Determine the [X, Y] coordinate at the center of the cell enclosing the given text.  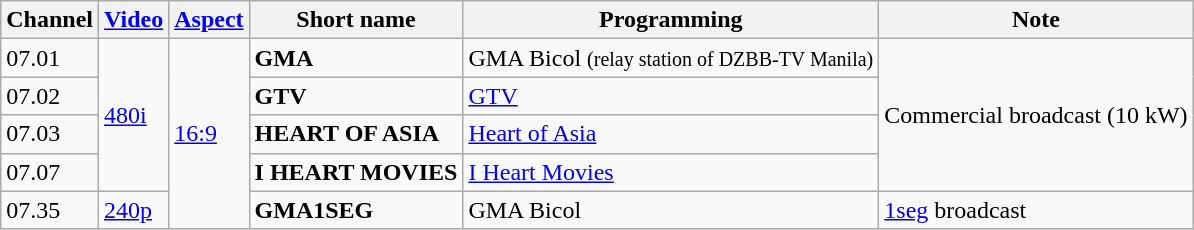
Channel [50, 20]
Heart of Asia [671, 134]
07.03 [50, 134]
GMA1SEG [356, 210]
GMA Bicol [671, 210]
Commercial broadcast (10 kW) [1036, 115]
I HEART MOVIES [356, 172]
07.02 [50, 96]
1seg broadcast [1036, 210]
07.35 [50, 210]
HEART OF ASIA [356, 134]
I Heart Movies [671, 172]
16:9 [209, 134]
240p [134, 210]
Programming [671, 20]
Note [1036, 20]
Video [134, 20]
07.01 [50, 58]
Short name [356, 20]
07.07 [50, 172]
Aspect [209, 20]
GMA Bicol (relay station of DZBB-TV Manila) [671, 58]
480i [134, 115]
GMA [356, 58]
